Find where the given text appears and provide that cell's center as (X, Y) coordinate. 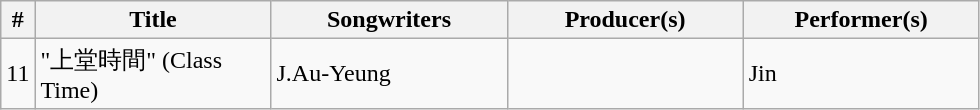
11 (18, 74)
Performer(s) (861, 20)
Jin (861, 74)
Songwriters (389, 20)
J.Au-Yeung (389, 74)
Producer(s) (625, 20)
Title (153, 20)
"上堂時間" (Class Time) (153, 74)
# (18, 20)
